Capture the cell that displays the provided text and extract its [X, Y] central coordinate. 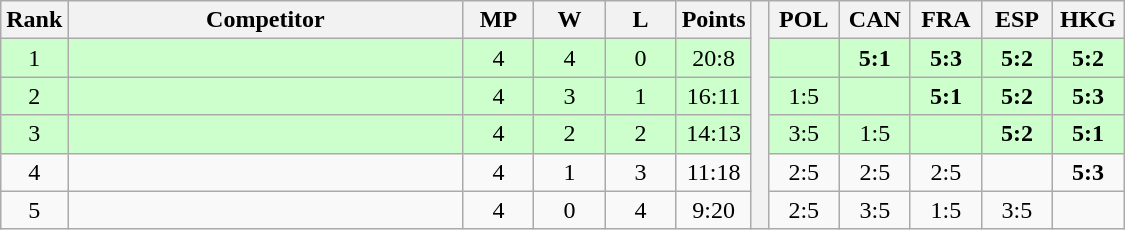
HKG [1088, 20]
11:18 [714, 172]
14:13 [714, 134]
ESP [1016, 20]
MP [498, 20]
Competitor [266, 20]
FRA [946, 20]
Rank [34, 20]
5 [34, 210]
Points [714, 20]
16:11 [714, 96]
20:8 [714, 58]
CAN [874, 20]
POL [804, 20]
W [570, 20]
L [640, 20]
9:20 [714, 210]
